Extract the [x, y] coordinate from the center of the cell holding the provided text.  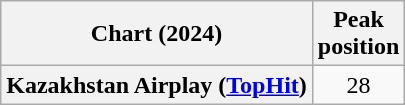
Peakposition [358, 34]
Chart (2024) [157, 34]
Kazakhstan Airplay (TopHit) [157, 85]
28 [358, 85]
